Detect which cell encompasses the target text, then output its (x, y) center coordinate. 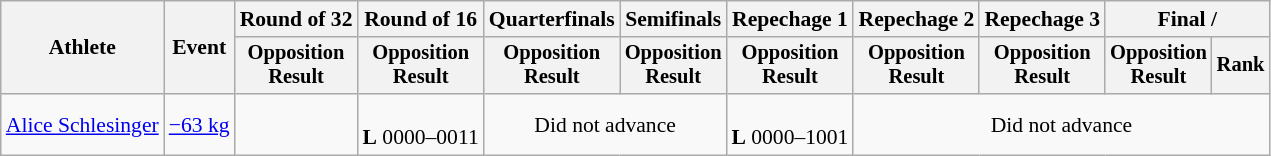
L 0000–0011 (420, 124)
Round of 32 (296, 19)
−63 kg (200, 124)
Semifinals (674, 19)
Athlete (82, 48)
Rank (1241, 66)
L 0000–1001 (790, 124)
Event (200, 48)
Alice Schlesinger (82, 124)
Repechage 1 (790, 19)
Quarterfinals (552, 19)
Repechage 3 (1042, 19)
Round of 16 (420, 19)
Repechage 2 (916, 19)
Final / (1187, 19)
